Find where the given text appears and provide that cell's center as (x, y) coordinate. 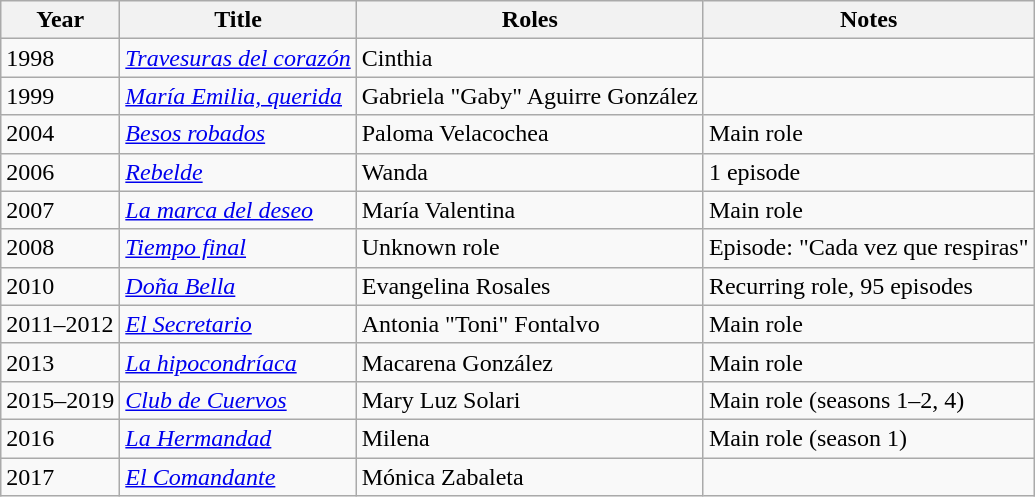
Besos robados (238, 134)
Milena (530, 438)
Tiempo final (238, 248)
Title (238, 20)
Episode: "Cada vez que respiras" (868, 248)
2008 (60, 248)
Mary Luz Solari (530, 400)
2010 (60, 286)
Cinthia (530, 58)
2013 (60, 362)
Main role (seasons 1–2, 4) (868, 400)
Doña Bella (238, 286)
Antonia "Toni" Fontalvo (530, 324)
Unknown role (530, 248)
Notes (868, 20)
2006 (60, 172)
Paloma Velacochea (530, 134)
Travesuras del corazón (238, 58)
2007 (60, 210)
1 episode (868, 172)
Year (60, 20)
2004 (60, 134)
El Secretario (238, 324)
La marca del deseo (238, 210)
2016 (60, 438)
La hipocondríaca (238, 362)
Mónica Zabaleta (530, 477)
Recurring role, 95 episodes (868, 286)
Rebelde (238, 172)
2015–2019 (60, 400)
María Valentina (530, 210)
Wanda (530, 172)
El Comandante (238, 477)
2017 (60, 477)
2011–2012 (60, 324)
Evangelina Rosales (530, 286)
Gabriela "Gaby" Aguirre González (530, 96)
1998 (60, 58)
Macarena González (530, 362)
1999 (60, 96)
María Emilia, querida (238, 96)
Main role (season 1) (868, 438)
Club de Cuervos (238, 400)
La Hermandad (238, 438)
Roles (530, 20)
